Extract the (x, y) coordinate from the center of the cell holding the provided text.  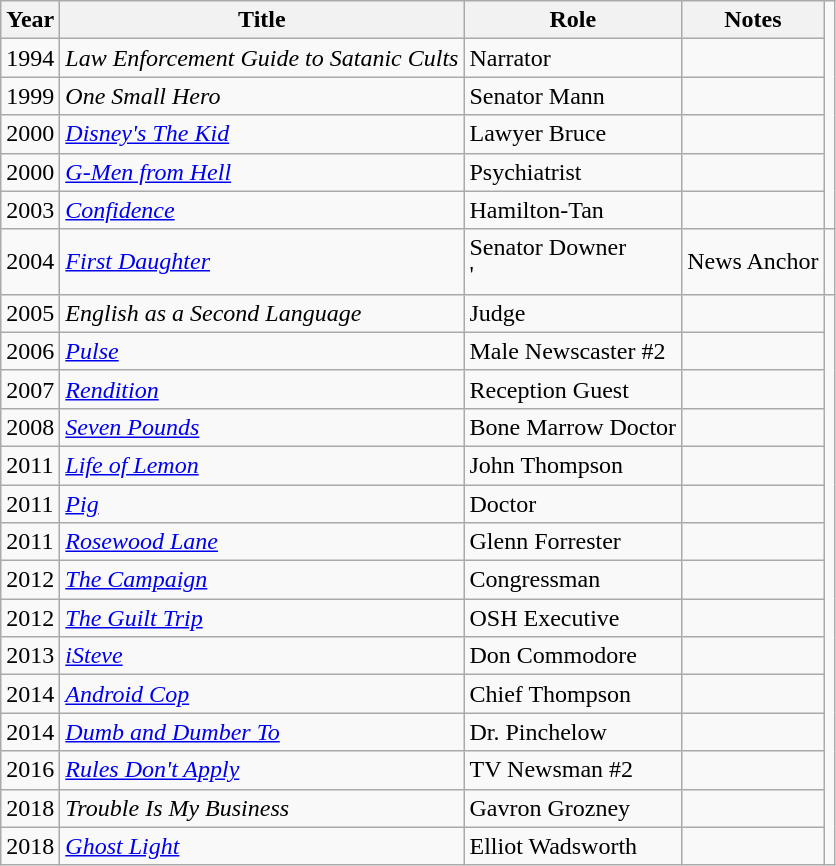
Don Commodore (573, 656)
Senator Mann (573, 96)
Law Enforcement Guide to Satanic Cults (262, 58)
Title (262, 20)
Role (573, 20)
Rendition (262, 389)
First Daughter (262, 262)
2013 (30, 656)
G-Men from Hell (262, 172)
Dr. Pinchelow (573, 732)
Dumb and Dumber To (262, 732)
News Anchor (753, 262)
One Small Hero (262, 96)
The Campaign (262, 580)
Android Cop (262, 694)
Year (30, 20)
Senator Downer' (573, 262)
2008 (30, 427)
Confidence (262, 210)
Ghost Light (262, 846)
2007 (30, 389)
Notes (753, 20)
Glenn Forrester (573, 542)
Pulse (262, 351)
English as a Second Language (262, 313)
1994 (30, 58)
Judge (573, 313)
Disney's The Kid (262, 134)
Psychiatrist (573, 172)
Lawyer Bruce (573, 134)
Rules Don't Apply (262, 770)
Hamilton-Tan (573, 210)
1999 (30, 96)
iSteve (262, 656)
Gavron Grozney (573, 808)
2006 (30, 351)
2016 (30, 770)
Doctor (573, 503)
Bone Marrow Doctor (573, 427)
Reception Guest (573, 389)
Life of Lemon (262, 465)
Elliot Wadsworth (573, 846)
Narrator (573, 58)
2004 (30, 262)
Seven Pounds (262, 427)
John Thompson (573, 465)
Congressman (573, 580)
OSH Executive (573, 618)
Pig (262, 503)
Chief Thompson (573, 694)
2005 (30, 313)
The Guilt Trip (262, 618)
Rosewood Lane (262, 542)
2003 (30, 210)
Male Newscaster #2 (573, 351)
Trouble Is My Business (262, 808)
TV Newsman #2 (573, 770)
